Locate the cell with the specified text and output its [X, Y] center coordinate. 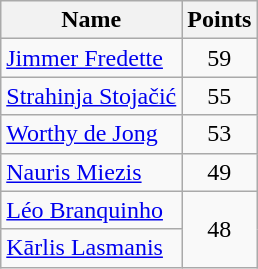
Worthy de Jong [92, 134]
Jimmer Fredette [92, 58]
Name [92, 20]
59 [220, 58]
49 [220, 172]
Points [220, 20]
Léo Branquinho [92, 210]
Strahinja Stojačić [92, 96]
Nauris Miezis [92, 172]
55 [220, 96]
48 [220, 229]
53 [220, 134]
Kārlis Lasmanis [92, 248]
